Capture the cell that displays the provided text and extract its (X, Y) central coordinate. 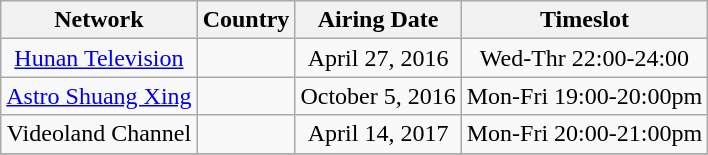
April 27, 2016 (378, 58)
Hunan Television (99, 58)
Timeslot (584, 20)
April 14, 2017 (378, 134)
Videoland Channel (99, 134)
Wed-Thr 22:00-24:00 (584, 58)
October 5, 2016 (378, 96)
Network (99, 20)
Mon-Fri 20:00-21:00pm (584, 134)
Country (246, 20)
Mon-Fri 19:00-20:00pm (584, 96)
Astro Shuang Xing (99, 96)
Airing Date (378, 20)
